Provide the [X, Y] coordinate of the cell's center where the given text is located.  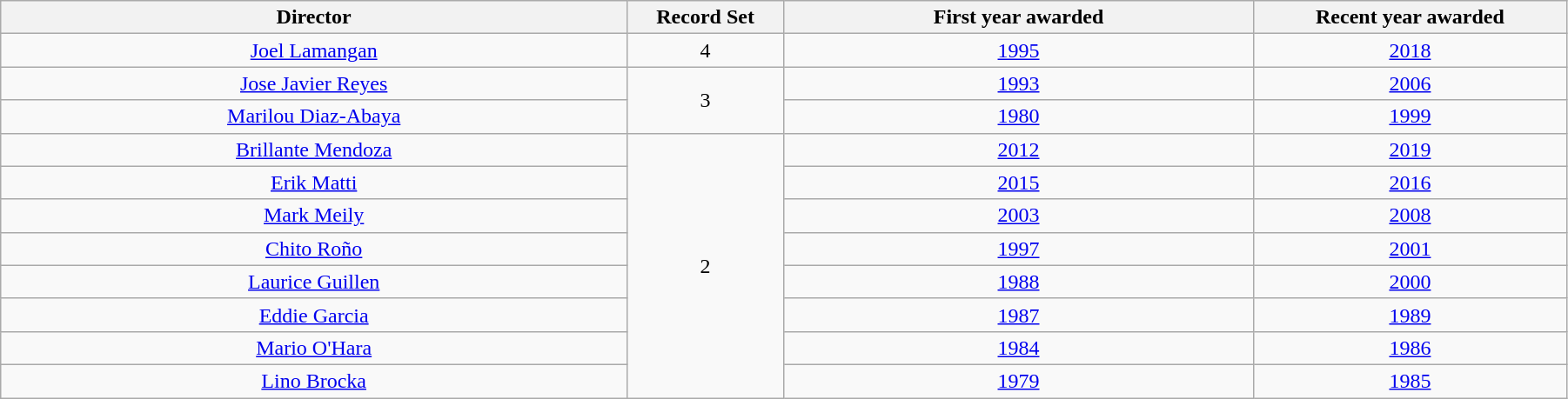
2 [706, 265]
1984 [1019, 348]
2006 [1410, 83]
2019 [1410, 150]
Erik Matti [314, 183]
1993 [1019, 83]
1997 [1019, 249]
2008 [1410, 216]
Chito Roño [314, 249]
Jose Javier Reyes [314, 83]
2016 [1410, 183]
Mark Meily [314, 216]
2001 [1410, 249]
2000 [1410, 282]
Laurice Guillen [314, 282]
2015 [1019, 183]
Mario O'Hara [314, 348]
1989 [1410, 315]
Recent year awarded [1410, 17]
1979 [1019, 381]
First year awarded [1019, 17]
Brillante Mendoza [314, 150]
2018 [1410, 50]
2012 [1019, 150]
1980 [1019, 116]
Record Set [706, 17]
1987 [1019, 315]
2003 [1019, 216]
Marilou Diaz-Abaya [314, 116]
1995 [1019, 50]
Eddie Garcia [314, 315]
1999 [1410, 116]
Joel Lamangan [314, 50]
Lino Brocka [314, 381]
1985 [1410, 381]
4 [706, 50]
Director [314, 17]
1988 [1019, 282]
3 [706, 100]
1986 [1410, 348]
